Detect which cell encompasses the target text, then output its (x, y) center coordinate. 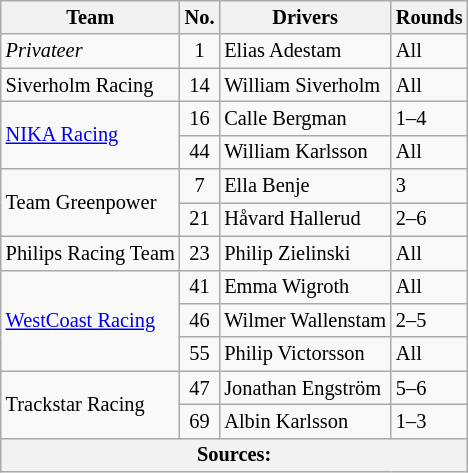
NIKA Racing (90, 134)
Sources: (234, 455)
Elias Adestam (305, 51)
Calle Bergman (305, 118)
1 (200, 51)
46 (200, 320)
Rounds (430, 17)
47 (200, 388)
16 (200, 118)
Wilmer Wallenstam (305, 320)
Philip Zielinski (305, 253)
Philip Victorsson (305, 354)
Håvard Hallerud (305, 219)
Emma Wigroth (305, 287)
21 (200, 219)
2–6 (430, 219)
41 (200, 287)
44 (200, 152)
14 (200, 85)
Trackstar Racing (90, 404)
Jonathan Engström (305, 388)
1–3 (430, 421)
3 (430, 186)
2–5 (430, 320)
Drivers (305, 17)
WestCoast Racing (90, 320)
Team Greenpower (90, 202)
1–4 (430, 118)
55 (200, 354)
Team (90, 17)
Siverholm Racing (90, 85)
William Karlsson (305, 152)
Ella Benje (305, 186)
69 (200, 421)
Albin Karlsson (305, 421)
Philips Racing Team (90, 253)
7 (200, 186)
No. (200, 17)
Privateer (90, 51)
William Siverholm (305, 85)
5–6 (430, 388)
23 (200, 253)
